Pinpoint the cell where the given text exists, returning its (x, y) midpoint coordinate. 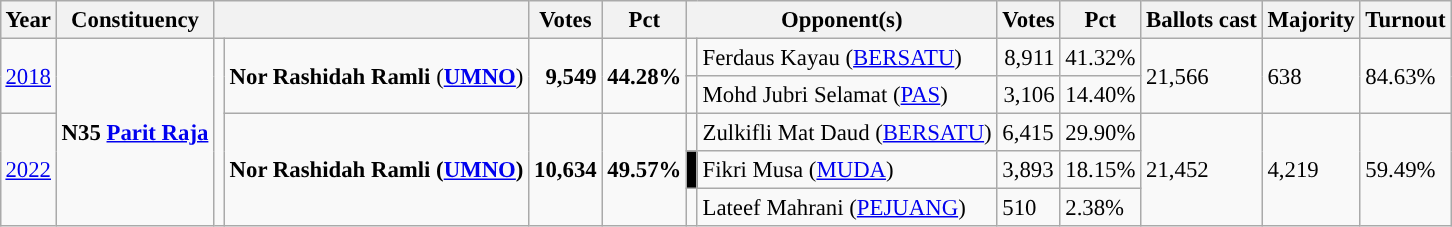
41.32% (1100, 57)
59.49% (1406, 170)
Mohd Jubri Selamat (PAS) (847, 95)
Ferdaus Kayau (BERSATU) (847, 57)
Lateef Mahrani (PEJUANG) (847, 208)
21,452 (1202, 170)
44.28% (644, 76)
84.63% (1406, 76)
Zulkifli Mat Daud (BERSATU) (847, 133)
Constituency (134, 20)
Opponent(s) (842, 20)
8,911 (1028, 57)
10,634 (566, 170)
510 (1028, 208)
29.90% (1100, 133)
Turnout (1406, 20)
638 (1311, 76)
21,566 (1202, 76)
Year (28, 20)
Majority (1311, 20)
Fikri Musa (MUDA) (847, 170)
3,893 (1028, 170)
N35 Parit Raja (134, 132)
4,219 (1311, 170)
14.40% (1100, 95)
49.57% (644, 170)
3,106 (1028, 95)
2022 (28, 170)
Ballots cast (1202, 20)
2018 (28, 76)
2.38% (1100, 208)
6,415 (1028, 133)
9,549 (566, 76)
18.15% (1100, 170)
